Find where the given text appears and provide that cell's center as [x, y] coordinate. 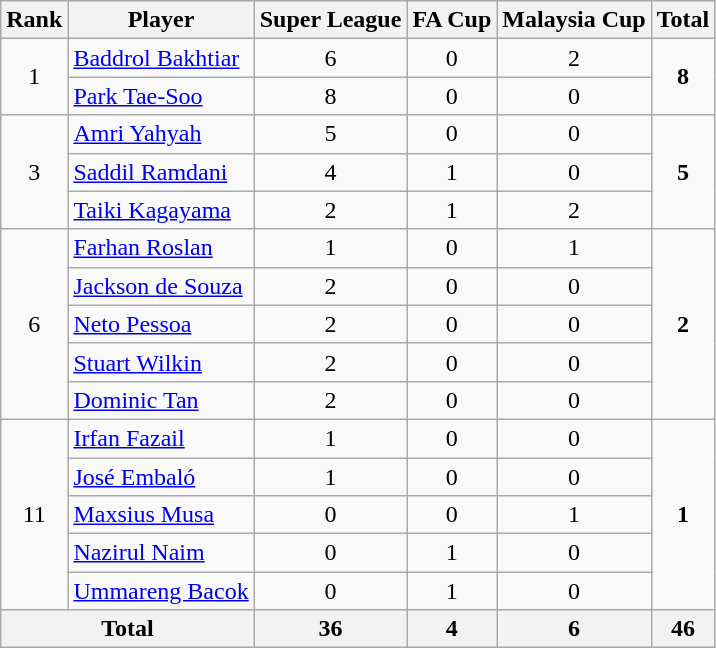
José Embaló [161, 477]
46 [683, 629]
FA Cup [452, 20]
Player [161, 20]
36 [330, 629]
Rank [34, 20]
Baddrol Bakhtiar [161, 58]
Taiki Kagayama [161, 210]
Amri Yahyah [161, 134]
Farhan Roslan [161, 248]
3 [34, 172]
11 [34, 514]
Super League [330, 20]
Malaysia Cup [574, 20]
Neto Pessoa [161, 324]
Ummareng Bacok [161, 591]
Park Tae-Soo [161, 96]
Jackson de Souza [161, 286]
Saddil Ramdani [161, 172]
Maxsius Musa [161, 515]
Dominic Tan [161, 400]
Irfan Fazail [161, 438]
Nazirul Naim [161, 553]
Stuart Wilkin [161, 362]
